Identify which cell holds the provided text, then report its (X, Y) central coordinate. 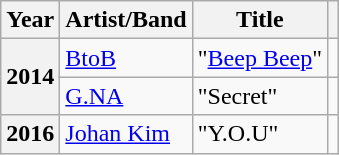
Title (260, 20)
"Beep Beep" (260, 58)
2014 (30, 77)
Artist/Band (126, 20)
BtoB (126, 58)
"Y.O.U" (260, 134)
"Secret" (260, 96)
Year (30, 20)
G.NA (126, 96)
2016 (30, 134)
Johan Kim (126, 134)
